Locate the cell with the specified text and output its (x, y) center coordinate. 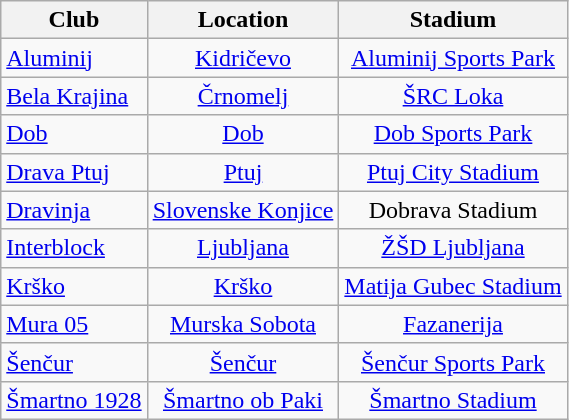
Dobrava Stadium (453, 210)
Ptuj (243, 172)
Šenčur Sports Park (453, 362)
Aluminij Sports Park (453, 58)
Šmartno Stadium (453, 400)
Kidričevo (243, 58)
Bela Krajina (74, 96)
Drava Ptuj (74, 172)
Murska Sobota (243, 324)
Club (74, 20)
Aluminij (74, 58)
Črnomelj (243, 96)
Slovenske Konjice (243, 210)
Interblock (74, 248)
Fazanerija (453, 324)
Stadium (453, 20)
Dob Sports Park (453, 134)
Location (243, 20)
Šmartno 1928 (74, 400)
ŠRC Loka (453, 96)
Mura 05 (74, 324)
Ptuj City Stadium (453, 172)
Šmartno ob Paki (243, 400)
Dravinja (74, 210)
ŽŠD Ljubljana (453, 248)
Matija Gubec Stadium (453, 286)
Ljubljana (243, 248)
